Output the (X, Y) coordinate of the center of the cell containing the given text.  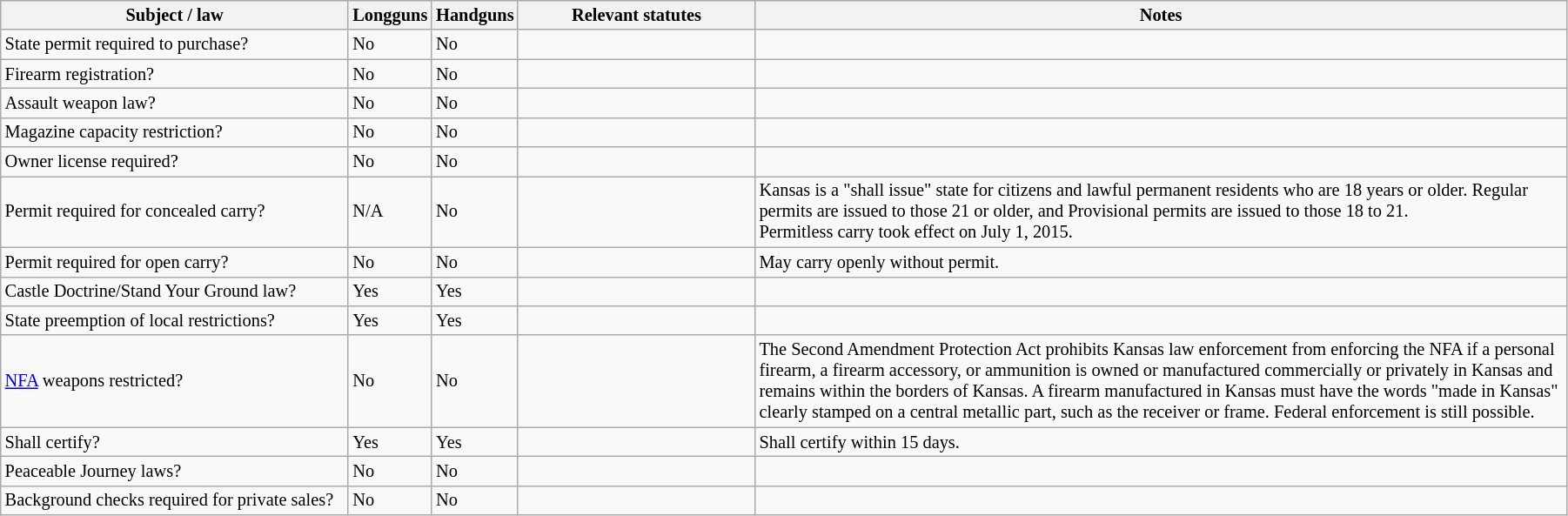
Permit required for open carry? (175, 262)
Shall certify? (175, 442)
Shall certify within 15 days. (1161, 442)
N/A (390, 211)
Assault weapon law? (175, 103)
State preemption of local restrictions? (175, 320)
Magazine capacity restriction? (175, 132)
Background checks required for private sales? (175, 500)
Longguns (390, 15)
Relevant statutes (636, 15)
Firearm registration? (175, 74)
Permit required for concealed carry? (175, 211)
Owner license required? (175, 162)
Handguns (475, 15)
State permit required to purchase? (175, 44)
Castle Doctrine/Stand Your Ground law? (175, 292)
Subject / law (175, 15)
Notes (1161, 15)
NFA weapons restricted? (175, 381)
May carry openly without permit. (1161, 262)
Peaceable Journey laws? (175, 471)
